Output the (X, Y) coordinate of the center of the cell containing the given text.  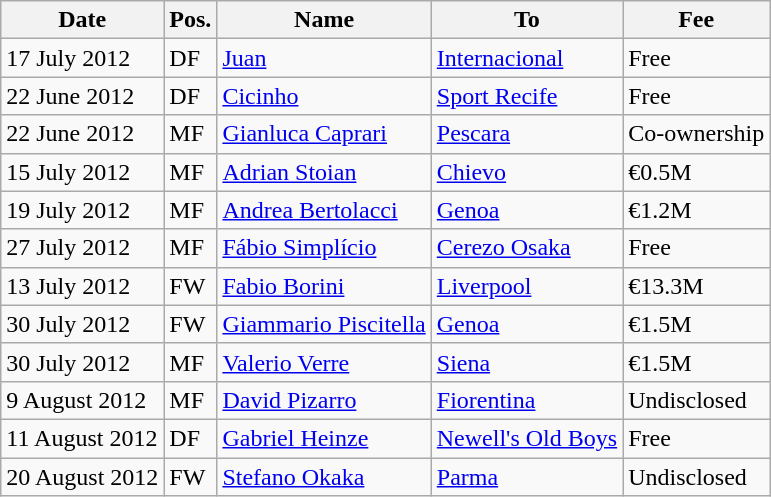
Date (82, 20)
Sport Recife (526, 96)
€0.5M (696, 172)
Gabriel Heinze (324, 438)
Fiorentina (526, 400)
Chievo (526, 172)
Pescara (526, 134)
Parma (526, 477)
€1.2M (696, 210)
19 July 2012 (82, 210)
Cerezo Osaka (526, 248)
David Pizarro (324, 400)
Adrian Stoian (324, 172)
Fábio Simplício (324, 248)
Gianluca Caprari (324, 134)
€13.3M (696, 286)
17 July 2012 (82, 58)
Newell's Old Boys (526, 438)
Pos. (190, 20)
20 August 2012 (82, 477)
13 July 2012 (82, 286)
11 August 2012 (82, 438)
Stefano Okaka (324, 477)
Name (324, 20)
15 July 2012 (82, 172)
Juan (324, 58)
Siena (526, 362)
27 July 2012 (82, 248)
Internacional (526, 58)
Fabio Borini (324, 286)
Fee (696, 20)
Giammario Piscitella (324, 324)
To (526, 20)
Andrea Bertolacci (324, 210)
Liverpool (526, 286)
Valerio Verre (324, 362)
Cicinho (324, 96)
9 August 2012 (82, 400)
Co-ownership (696, 134)
